Search for the cell housing the specified text and yield its [X, Y] center coordinate. 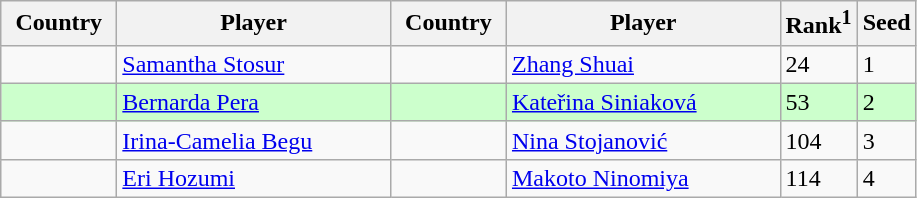
2 [886, 102]
Makoto Ninomiya [643, 178]
Rank1 [818, 24]
Bernarda Pera [254, 102]
114 [818, 178]
Zhang Shuai [643, 64]
Nina Stojanović [643, 140]
Irina-Camelia Begu [254, 140]
Eri Hozumi [254, 178]
104 [818, 140]
1 [886, 64]
24 [818, 64]
53 [818, 102]
4 [886, 178]
Samantha Stosur [254, 64]
Kateřina Siniaková [643, 102]
3 [886, 140]
Seed [886, 24]
